Extract the (x, y) coordinate from the center of the cell holding the provided text.  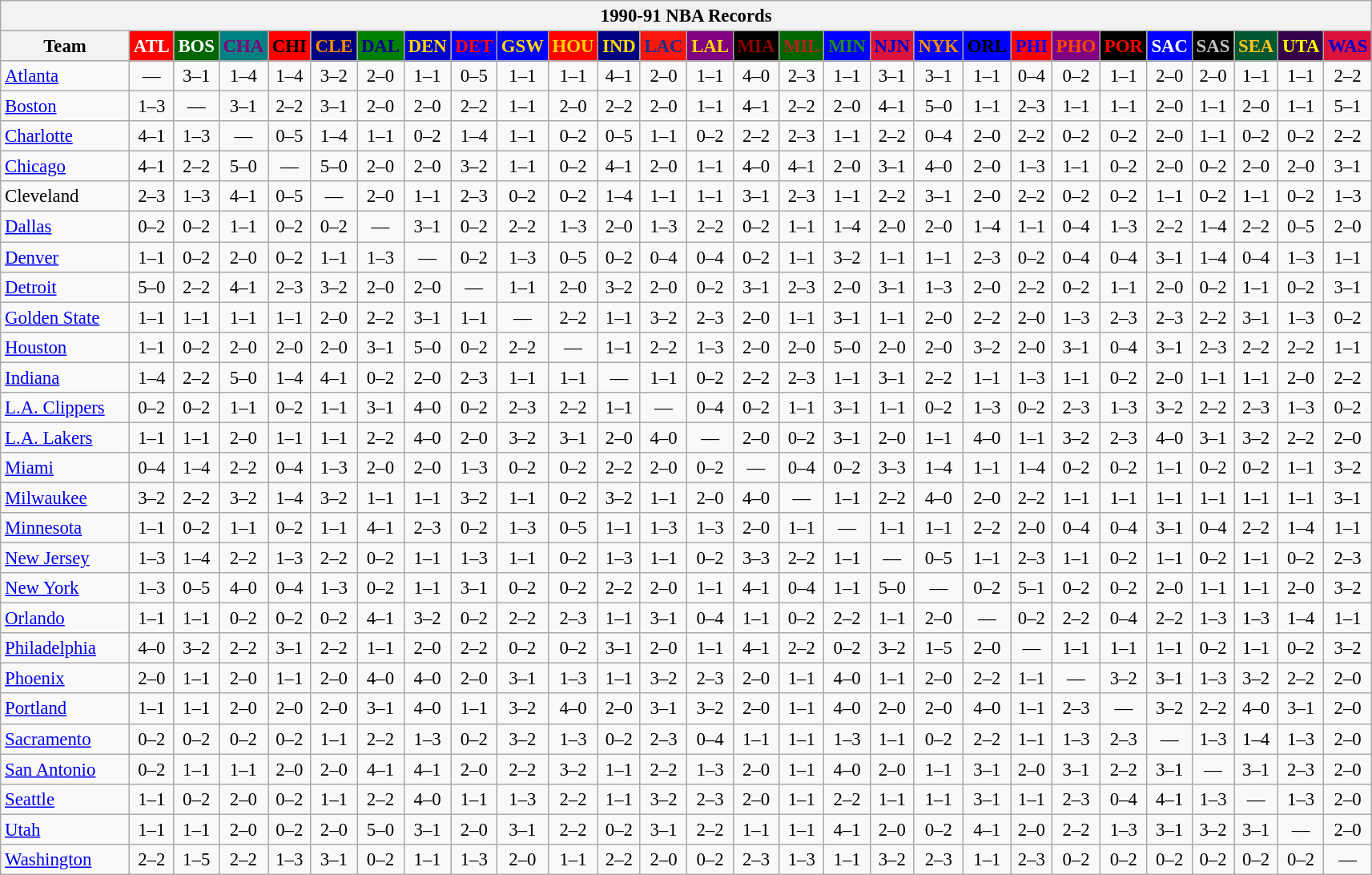
NJN (892, 46)
Dallas (66, 227)
Detroit (66, 287)
LAC (663, 46)
POR (1123, 46)
Phoenix (66, 679)
Golden State (66, 317)
San Antonio (66, 769)
Portland (66, 709)
CLE (333, 46)
Orlando (66, 619)
HOU (573, 46)
Boston (66, 107)
L.A. Lakers (66, 437)
MIN (847, 46)
SAC (1169, 46)
Sacramento (66, 739)
New Jersey (66, 558)
Washington (66, 860)
Milwaukee (66, 498)
UTA (1301, 46)
Atlanta (66, 76)
Indiana (66, 377)
MIA (756, 46)
Philadelphia (66, 648)
DET (474, 46)
PHO (1076, 46)
LAL (710, 46)
Utah (66, 829)
Charlotte (66, 136)
1990-91 NBA Records (686, 16)
Miami (66, 468)
DAL (381, 46)
Denver (66, 257)
WAS (1348, 46)
CHA (243, 46)
PHI (1032, 46)
BOS (196, 46)
Chicago (66, 167)
ATL (151, 46)
Cleveland (66, 196)
SAS (1213, 46)
NYK (939, 46)
New York (66, 588)
SEA (1256, 46)
Team (66, 46)
CHI (289, 46)
Minnesota (66, 528)
Seattle (66, 799)
IND (619, 46)
Houston (66, 347)
GSW (522, 46)
MIL (802, 46)
DEN (428, 46)
L.A. Clippers (66, 408)
ORL (987, 46)
